Return the [x, y] coordinate for the center point of the cell that contains the specified text.  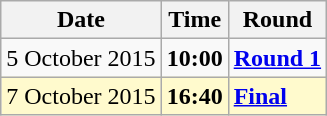
16:40 [194, 96]
Round [277, 20]
Round 1 [277, 58]
5 October 2015 [81, 58]
7 October 2015 [81, 96]
Time [194, 20]
Date [81, 20]
Final [277, 96]
10:00 [194, 58]
